For the text-containing cell, return its midpoint in (X, Y) coordinate format. 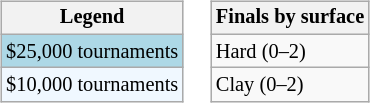
Clay (0–2) (290, 85)
$25,000 tournaments (92, 51)
Hard (0–2) (290, 51)
Finals by surface (290, 18)
Legend (92, 18)
$10,000 tournaments (92, 85)
